Return the [x, y] coordinate for the center point of the cell that contains the specified text.  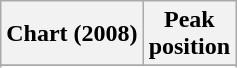
Chart (2008) [72, 34]
Peakposition [189, 34]
